Scan for the cell matching the given text and deliver its [X, Y] coordinate at center. 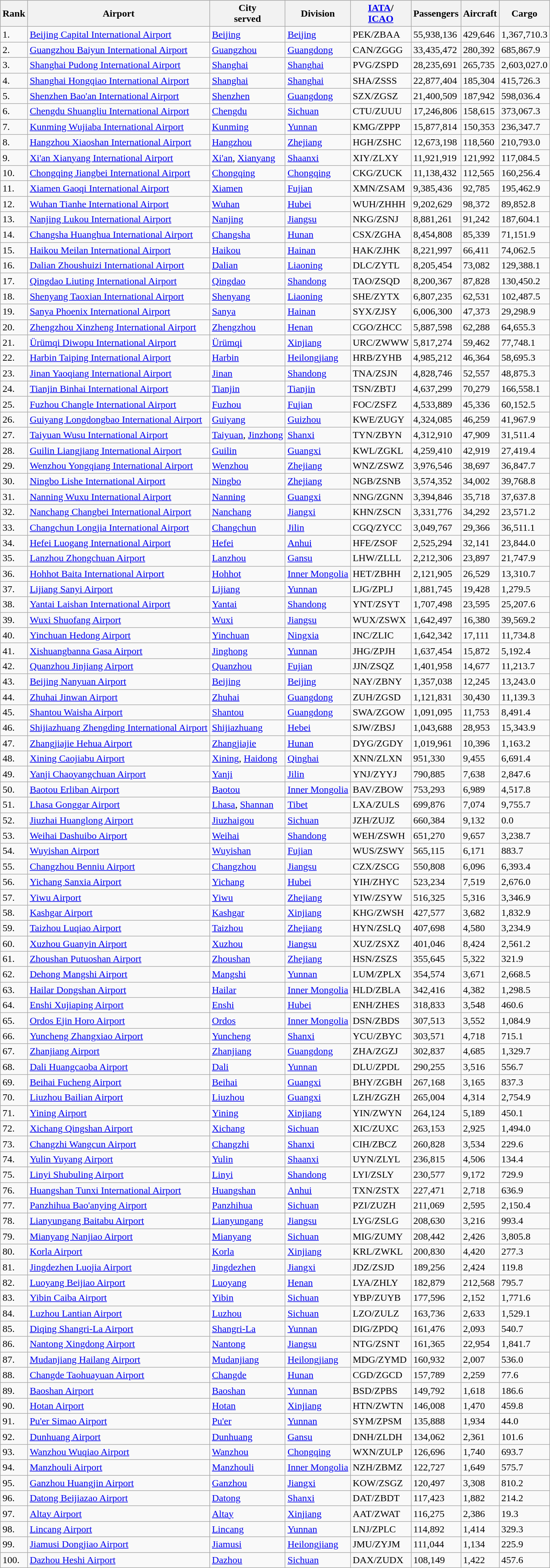
DAX/ZUDX [381, 1560]
92,785 [480, 188]
66,411 [480, 250]
161,476 [436, 1329]
Yiwu [248, 897]
12. [14, 204]
Shantou [248, 713]
CKG/ZUCK [381, 173]
9,657 [480, 836]
41,967.9 [525, 419]
62. [14, 974]
Xiamen [248, 188]
NZH/ZBMZ [381, 1468]
460.6 [525, 1005]
PZI/ZUZH [381, 1206]
9,455 [480, 759]
ZHA/ZGZJ [381, 1051]
14,677 [480, 666]
230,577 [436, 1174]
Zhanjiang [248, 1051]
Yuncheng Zhangxiao Airport [119, 1036]
59,462 [480, 343]
Shenyang [248, 296]
KWE/ZUGY [381, 419]
Zhanjiang Airport [119, 1051]
DIG/ZPDQ [381, 1329]
2,361 [480, 1437]
1,649 [480, 1468]
Mangshi [248, 974]
94. [14, 1468]
3,216 [480, 1221]
WEH/ZSWH [381, 836]
342,416 [436, 990]
Sanya [248, 312]
4,324,085 [436, 419]
Chengdu [248, 111]
7,074 [480, 805]
29,298.9 [525, 312]
21,747.9 [525, 558]
WUS/ZSWY [381, 851]
8,221,997 [436, 250]
LHW/ZLLL [381, 558]
30,430 [480, 697]
73. [14, 1144]
45,336 [480, 404]
91. [14, 1421]
401,046 [436, 944]
88. [14, 1375]
Jiamusi Dongjiao Airport [119, 1545]
177,596 [436, 1298]
Guilin [248, 451]
Xichang Qingshan Airport [119, 1128]
TNA/ZSJN [381, 373]
753,293 [436, 789]
LZH/ZGZH [381, 1098]
MDG/ZYMD [381, 1360]
YBP/ZUYB [381, 1298]
9,202,629 [436, 204]
Enshi Xujiaping Airport [119, 1005]
73,082 [480, 266]
Ordos Ejin Horo Airport [119, 1021]
WUX/ZSWX [381, 620]
Wanzhou [248, 1452]
Mudanjiang Hailang Airport [119, 1360]
77.6 [525, 1375]
2,925 [480, 1128]
31. [14, 497]
4,420 [480, 1252]
43. [14, 681]
3,049,767 [436, 528]
6,807,235 [436, 296]
SZX/ZGSZ [381, 96]
YCU/ZBYC [381, 1036]
3,548 [480, 1005]
SWA/ZGOW [381, 713]
33. [14, 528]
1,043,688 [436, 728]
Panzhihua [248, 1206]
37. [14, 589]
Zhuhai [248, 697]
Changzhi Wangcun Airport [119, 1144]
CSX/ZGHA [381, 235]
195,462.9 [525, 188]
187,942 [480, 96]
LJG/ZPLJ [381, 589]
13,310.7 [525, 574]
34. [14, 543]
21,400,509 [436, 96]
2,633 [480, 1313]
Qinghai [318, 759]
6,393.4 [525, 866]
KWL/ZGKL [381, 451]
126,696 [436, 1452]
Baoshan Airport [119, 1390]
5,887,598 [436, 327]
SHA/ZSSS [381, 81]
NTG/ZSNT [381, 1344]
17. [14, 281]
Jingdezhen Luojia Airport [119, 1267]
565,115 [436, 851]
2,152 [480, 1298]
15,877,814 [436, 127]
LXA/ZULS [381, 805]
134,062 [436, 1437]
Jinan [248, 373]
97. [14, 1514]
540.7 [525, 1329]
27. [14, 435]
Shenyang Taoxian International Airport [119, 296]
22. [14, 358]
556.7 [525, 1067]
Guizhou [318, 419]
Dunhuang Airport [119, 1437]
Zhuhai Jinwan Airport [119, 697]
28. [14, 451]
Hefei [248, 543]
79. [14, 1236]
87,828 [480, 281]
Haikou Meilan International Airport [119, 250]
IATA/ICAO [381, 14]
72. [14, 1128]
Nanning [248, 497]
Ürümqi Diwopu International Airport [119, 343]
212,568 [480, 1283]
Sanya Phoenix International Airport [119, 312]
651,270 [436, 836]
SYM/ZPSM [381, 1421]
6,989 [480, 789]
22,954 [480, 1344]
LYI/ZSLY [381, 1174]
Yinchuan [248, 635]
46,259 [480, 419]
130,450.2 [525, 281]
Dali Huangcaoba Airport [119, 1067]
DLC/ZYTL [381, 266]
1,367,710.3 [525, 34]
Lhasa, Shannan [248, 805]
4,517.8 [525, 789]
Jinghong [248, 651]
Guiyang Longdongbao International Airport [119, 419]
74,062.5 [525, 250]
26. [14, 419]
UYN/ZLYL [381, 1159]
Wuyishan [248, 851]
Dalian [248, 266]
2,847.6 [525, 774]
Hohhot [248, 574]
75. [14, 1174]
1,401,958 [436, 666]
Yichang Sanxia Airport [119, 882]
27,419.4 [525, 451]
DAT/ZBDT [381, 1498]
55. [14, 866]
TSN/ZBTJ [381, 389]
Qingdao Liuting International Airport [119, 281]
Hohhot Baita International Airport [119, 574]
44.0 [525, 1421]
3,165 [480, 1082]
Changsha Huanghua International Airport [119, 235]
302,837 [436, 1051]
185,304 [480, 81]
693.7 [525, 1452]
Altay [248, 1514]
Yantai [248, 604]
Changzhou Benniu Airport [119, 866]
321.9 [525, 959]
Wuyishan Airport [119, 851]
44. [14, 697]
Wenzhou [248, 466]
36. [14, 574]
429,646 [480, 34]
1,841.7 [525, 1344]
CZX/ZSCG [381, 866]
318,833 [436, 1005]
Pu'er Simao Airport [119, 1421]
Yinchuan Hedong Airport [119, 635]
15,872 [480, 651]
2,424 [480, 1267]
Taizhou Luqiao Airport [119, 928]
85,339 [480, 235]
87. [14, 1360]
29. [14, 466]
2,007 [480, 1360]
111,044 [436, 1545]
157,789 [436, 1375]
229.6 [525, 1144]
LZO/ZULZ [381, 1313]
YIW/ZSYW [381, 897]
4,312,910 [436, 435]
2,150.4 [525, 1206]
1,121,831 [436, 697]
Yanji [248, 774]
3,346.9 [525, 897]
225.9 [525, 1545]
FOC/ZSFZ [381, 404]
42,919 [480, 451]
60. [14, 944]
TAO/ZSQD [381, 281]
Shanghai Pudong International Airport [119, 65]
15. [14, 250]
5. [14, 96]
1,881,745 [436, 589]
4,828,746 [436, 373]
Changzhi [248, 1144]
267,168 [436, 1082]
38. [14, 604]
3,552 [480, 1021]
Mudanjiang [248, 1360]
993.4 [525, 1221]
Ganzhou Huangjin Airport [119, 1483]
90. [14, 1406]
58. [14, 913]
Jingdezhen [248, 1267]
HRB/ZYHB [381, 358]
Guangzhou Baiyun International Airport [119, 50]
265,004 [436, 1098]
Mianyang Nanjiao Airport [119, 1236]
55,938,136 [436, 34]
6. [14, 111]
52. [14, 820]
1,329.7 [525, 1051]
SHE/ZYTX [381, 296]
36,511.1 [525, 528]
48. [14, 759]
1,134 [480, 1545]
Changde Taohuayuan Airport [119, 1375]
7. [14, 127]
Hangzhou [248, 142]
457.6 [525, 1560]
Lijiang [248, 589]
8. [14, 142]
KOW/ZSGZ [381, 1483]
Yiwu Airport [119, 897]
TYN/ZBYN [381, 435]
24. [14, 389]
790,885 [436, 774]
31,511.4 [525, 435]
Xining, Haidong [248, 759]
23. [14, 373]
Guangzhou [248, 50]
29,366 [480, 528]
YNJ/ZYYJ [381, 774]
49. [14, 774]
118,560 [480, 142]
Hefei Luogang International Airport [119, 543]
Hotan Airport [119, 1406]
598,036.4 [525, 96]
4. [14, 81]
Hailar [248, 990]
99. [14, 1545]
951,330 [436, 759]
70. [14, 1098]
NGB/ZSNB [381, 481]
3,331,776 [436, 512]
12,245 [480, 681]
Ürümqi [248, 343]
Yulin Yuyang Airport [119, 1159]
Zhangjiajie [248, 743]
415,726.3 [525, 81]
795.7 [525, 1283]
Fuzhou [248, 404]
CTU/ZUUU [381, 111]
Wanzhou Wuqiao Airport [119, 1452]
810.2 [525, 1483]
66. [14, 1036]
Airport [119, 14]
INC/ZLIC [381, 635]
YNT/ZSYT [381, 604]
35,718 [480, 497]
77. [14, 1206]
33,435,472 [436, 50]
373,067.3 [525, 111]
Taiyuan, Jinzhong [248, 435]
4,685 [480, 1051]
Division [318, 14]
160,256.4 [525, 173]
Passengers [436, 14]
Luzhou Lantian Airport [119, 1313]
Lianyungang Baitabu Airport [119, 1221]
11,213.7 [525, 666]
XMN/ZSAM [381, 188]
AAT/ZWAT [381, 1514]
71. [14, 1113]
277.3 [525, 1252]
837.3 [525, 1082]
Weihai Dashuibo Airport [119, 836]
46,364 [480, 358]
47,909 [480, 435]
290,255 [436, 1067]
1,832.9 [525, 913]
Beihai Fucheng Airport [119, 1082]
LYA/ZHLY [381, 1283]
14. [14, 235]
42. [14, 666]
NAY/ZBNY [381, 681]
4,718 [480, 1036]
4,580 [480, 928]
PVG/ZSPD [381, 65]
98,372 [480, 204]
1,707,498 [436, 604]
Cityserved [248, 14]
3,574,352 [436, 481]
WNZ/ZSWZ [381, 466]
117,423 [436, 1498]
Korla Airport [119, 1252]
69. [14, 1082]
4,506 [480, 1159]
11. [14, 188]
9. [14, 157]
Zhoushan [248, 959]
Yining Airport [119, 1113]
Wuhan [248, 204]
1,494.0 [525, 1128]
102,487.5 [525, 296]
Xiamen Gaoqi International Airport [119, 188]
84. [14, 1313]
2,121,905 [436, 574]
5,316 [480, 897]
65. [14, 1021]
DSN/ZBDS [381, 1021]
166,558.1 [525, 389]
3,394,846 [436, 497]
Guilin Liangjiang International Airport [119, 451]
30. [14, 481]
Jinan Yaoqiang International Airport [119, 373]
Datong Beijiazao Airport [119, 1498]
161,365 [436, 1344]
1,414 [480, 1529]
11,921,919 [436, 157]
3,805.8 [525, 1236]
YIH/ZHYC [381, 882]
7,519 [480, 882]
36,847.7 [525, 466]
Zhengzhou Xinzheng International Airport [119, 327]
2,754.9 [525, 1098]
Panzhihua Bao'anying Airport [119, 1206]
LNJ/ZPLC [381, 1529]
883.7 [525, 851]
URC/ZWWW [381, 343]
ENH/ZHES [381, 1005]
25. [14, 404]
3,534 [480, 1144]
7,638 [480, 774]
Chongqing Jiangbei International Airport [119, 173]
Chengdu Shuangliu International Airport [119, 111]
Shenzhen Bao'an International Airport [119, 96]
Weihai [248, 836]
23,571.2 [525, 512]
1,357,038 [436, 681]
8,881,261 [436, 219]
17,111 [480, 635]
150,353 [480, 127]
Quanzhou [248, 666]
Yining [248, 1113]
32. [14, 512]
Dehong Mangshi Airport [119, 974]
51. [14, 805]
Luzhou [248, 1313]
HAK/ZJHK [381, 250]
Ningbo Lishe International Airport [119, 481]
8,491.4 [525, 713]
2,718 [480, 1190]
XNN/ZLXN [381, 759]
JMU/ZYJM [381, 1545]
61. [14, 959]
Xining Caojiabu Airport [119, 759]
PEK/ZBAA [381, 34]
4,533,889 [436, 404]
Changzhou [248, 866]
100. [14, 1560]
4,382 [480, 990]
22,877,404 [436, 81]
HTN/ZWTN [381, 1406]
3,682 [480, 913]
57. [14, 897]
3,308 [480, 1483]
1,771.6 [525, 1298]
1,422 [480, 1560]
129,388.1 [525, 266]
19. [14, 312]
HGH/ZSHC [381, 142]
182,879 [436, 1283]
83. [14, 1298]
MIG/ZUMY [381, 1236]
DLU/ZPDL [381, 1067]
Taiyuan Wusu International Airport [119, 435]
26,529 [480, 574]
64,655.3 [525, 327]
Yuncheng [248, 1036]
34,002 [480, 481]
59. [14, 928]
JDZ/ZSJD [381, 1267]
91,242 [480, 219]
82. [14, 1283]
121,992 [480, 157]
16,380 [480, 620]
Lanzhou [248, 558]
Haikou [248, 250]
3,238.7 [525, 836]
1. [14, 34]
18. [14, 296]
1,882 [480, 1498]
9,132 [480, 820]
1,163.2 [525, 743]
210,793.0 [525, 142]
134.4 [525, 1159]
HET/ZBHH [381, 574]
Beijing Nanyuan Airport [119, 681]
307,513 [436, 1021]
53. [14, 836]
260,828 [436, 1144]
Linyi [248, 1174]
28,235,691 [436, 65]
2,676.0 [525, 882]
Xuzhou [248, 944]
2,603,027.0 [525, 65]
LUM/ZPLX [381, 974]
Huangshan [248, 1190]
119.8 [525, 1267]
575.7 [525, 1468]
13,243.0 [525, 681]
HSN/ZSZS [381, 959]
BAV/ZBOW [381, 789]
93. [14, 1452]
3,671 [480, 974]
160,932 [436, 1360]
211,069 [436, 1206]
12,673,198 [436, 142]
6,006,300 [436, 312]
9,385,436 [436, 188]
71,151.9 [525, 235]
Changchun [248, 528]
96. [14, 1498]
149,792 [436, 1390]
Taizhou [248, 928]
265,735 [480, 65]
Nantong [248, 1344]
Korla [248, 1252]
8,424 [480, 944]
2,426 [480, 1236]
355,645 [436, 959]
3. [14, 65]
264,124 [436, 1113]
Dazhou Heshi Airport [119, 1560]
Quanzhou Jinjiang Airport [119, 666]
39,768.8 [525, 481]
8,200,367 [436, 281]
56. [14, 882]
Yichang [248, 882]
50. [14, 789]
48,875.3 [525, 373]
101.6 [525, 1437]
Wenzhou Yongqiang International Airport [119, 466]
Ningbo [248, 481]
Harbin Taiping International Airport [119, 358]
4,259,410 [436, 451]
67. [14, 1051]
CAN/ZGGG [381, 50]
Huangshan Tunxi International Airport [119, 1190]
685,867.9 [525, 50]
2,212,306 [436, 558]
80. [14, 1252]
46. [14, 728]
62,288 [480, 327]
Luoyang [248, 1283]
1,934 [480, 1421]
Nanjing Lukou International Airport [119, 219]
Dalian Zhoushuizi International Airport [119, 266]
60,152.5 [525, 404]
Baotou [248, 789]
1,529.1 [525, 1313]
1,279.5 [525, 589]
38,697 [480, 466]
Shenzhen [248, 96]
Lijiang Sanyi Airport [119, 589]
Xi'an Xianyang International Airport [119, 157]
Pu'er [248, 1421]
116,275 [436, 1514]
LYG/ZSLG [381, 1221]
35. [14, 558]
3,234.9 [525, 928]
52,557 [480, 373]
715.1 [525, 1036]
Hebei [318, 728]
1,470 [480, 1406]
2. [14, 50]
Luoyang Beijiao Airport [119, 1283]
74. [14, 1159]
11,138,432 [436, 173]
729.9 [525, 1174]
9,172 [480, 1174]
6,096 [480, 866]
117,084.5 [525, 157]
450.1 [525, 1113]
1,019,961 [436, 743]
Lincang [248, 1529]
XUZ/ZSXZ [381, 944]
63. [14, 990]
Yibin [248, 1298]
Mianyang [248, 1236]
Changsha [248, 235]
Shantou Waisha Airport [119, 713]
146,008 [436, 1406]
1,618 [480, 1390]
236,347.7 [525, 127]
47. [14, 743]
17,246,806 [436, 111]
699,876 [436, 805]
187,604.1 [525, 219]
Changchun Longjia International Airport [119, 528]
Nanchang Changbei International Airport [119, 512]
Hailar Dongshan Airport [119, 990]
NNG/ZGNN [381, 497]
9,755.7 [525, 805]
76. [14, 1190]
WUH/ZHHH [381, 204]
Nanjing [248, 219]
Shangri-La [248, 1329]
ZUH/ZGSD [381, 697]
8,454,808 [436, 235]
Xichang [248, 1128]
Shijiazhuang Zhengding International Airport [119, 728]
39,569.2 [525, 620]
Dali [248, 1067]
208,442 [436, 1236]
10. [14, 173]
Nanchang [248, 512]
Nanning Wuxu International Airport [119, 497]
5,322 [480, 959]
20. [14, 327]
Fuzhou Changle International Airport [119, 404]
158,615 [480, 111]
Datong [248, 1498]
Liuzhou Bailian Airport [119, 1098]
37,637.8 [525, 497]
45. [14, 713]
1,740 [480, 1452]
39. [14, 620]
Beijing Capital International Airport [119, 34]
4,985,212 [436, 358]
Jiuzhai Huanglong Airport [119, 820]
Beihai [248, 1082]
1,084.9 [525, 1021]
Kashgar Airport [119, 913]
11,139.3 [525, 697]
Yantai Laishan International Airport [119, 604]
227,471 [436, 1190]
Harbin [248, 358]
28,953 [480, 728]
Manzhouli [248, 1468]
64. [14, 1005]
214.2 [525, 1498]
KMG/ZPPP [381, 127]
NKG/ZSNJ [381, 219]
1,298.5 [525, 990]
Cargo [525, 14]
32,141 [480, 543]
459.8 [525, 1406]
JJN/ZSQZ [381, 666]
Lanzhou Zhongchuan Airport [119, 558]
5,189 [480, 1113]
Hangzhou Xiaoshan International Airport [119, 142]
19,428 [480, 589]
5,192.4 [525, 651]
DYG/ZGDY [381, 743]
8,205,454 [436, 266]
70,279 [480, 389]
Altay Airport [119, 1514]
Jiuzhaigou [248, 820]
Nantong Xingdong Airport [119, 1344]
2,668.5 [525, 974]
303,571 [436, 1036]
89. [14, 1390]
1,642,342 [436, 635]
112,565 [480, 173]
Baoshan [248, 1390]
114,892 [436, 1529]
YIN/ZWYN [381, 1113]
Zhoushan Putuoshan Airport [119, 959]
1,091,095 [436, 713]
329.3 [525, 1529]
523,234 [436, 882]
163,736 [436, 1313]
660,384 [436, 820]
263,153 [436, 1128]
Diqing Shangri-La Airport [119, 1329]
120,497 [436, 1483]
Wuhan Tianhe International Airport [119, 204]
21. [14, 343]
58,695.3 [525, 358]
98. [14, 1529]
SYX/ZJSY [381, 312]
54. [14, 851]
89,852.8 [525, 204]
Liuzhou [248, 1098]
Tianjin Binhai International Airport [119, 389]
16. [14, 266]
Rank [14, 14]
68. [14, 1067]
Xuzhou Guanyin Airport [119, 944]
TXN/ZSTX [381, 1190]
4,314 [480, 1098]
407,698 [436, 928]
427,577 [436, 913]
JZH/ZUJZ [381, 820]
Changde [248, 1375]
2,093 [480, 1329]
5,817,274 [436, 343]
85. [14, 1329]
Yulin [248, 1159]
236,815 [436, 1159]
Zhengzhou [248, 327]
189,256 [436, 1267]
Guiyang [248, 419]
WXN/ZULP [381, 1452]
122,727 [436, 1468]
11,753 [480, 713]
Qingdao [248, 281]
BHY/ZGBH [381, 1082]
CGQ/ZYCC [381, 528]
13. [14, 219]
62,531 [480, 296]
135,888 [436, 1421]
Dunhuang [248, 1437]
23,595 [480, 604]
KHG/ZWSH [381, 913]
Tibet [318, 805]
Xi'an, Xianyang [248, 157]
23,844.0 [525, 543]
XIC/ZUXC [381, 1128]
KHN/ZSCN [381, 512]
186.6 [525, 1390]
86. [14, 1344]
Shanghai Hongqiao International Airport [119, 81]
200,830 [436, 1252]
4,637,299 [436, 389]
Linyi Shubuling Airport [119, 1174]
550,808 [436, 866]
3,516 [480, 1067]
Enshi [248, 1005]
HFE/ZSOF [381, 543]
3,976,546 [436, 466]
CGD/ZGCD [381, 1375]
41. [14, 651]
95. [14, 1483]
108,149 [436, 1560]
354,574 [436, 974]
77,748.1 [525, 343]
Dazhou [248, 1560]
11,734.8 [525, 635]
Lincang Airport [119, 1529]
Lhasa Gonggar Airport [119, 805]
516,325 [436, 897]
78. [14, 1221]
Kunming Wujiaba International Airport [119, 127]
2,525,294 [436, 543]
0.0 [525, 820]
DNH/ZLDH [381, 1437]
6,691.4 [525, 759]
280,392 [480, 50]
Manzhouli Airport [119, 1468]
Kashgar [248, 913]
Baotou Erliban Airport [119, 789]
CGO/ZHCC [381, 327]
HYN/ZSLQ [381, 928]
47,373 [480, 312]
10,396 [480, 743]
2,561.2 [525, 944]
Zhangjiajie Hehua Airport [119, 743]
Aircraft [480, 14]
Xishuangbanna Gasa Airport [119, 651]
Kunming [248, 127]
Yanji Chaoyangchuan Airport [119, 774]
Jiamusi [248, 1545]
208,630 [436, 1221]
6,171 [480, 851]
Wuxi [248, 620]
40. [14, 635]
JHG/ZPJH [381, 651]
636.9 [525, 1190]
Ningxia [318, 635]
23,897 [480, 558]
Ordos [248, 1021]
34,292 [480, 512]
536.0 [525, 1360]
92. [14, 1437]
XIY/ZLXY [381, 157]
HLD/ZBLA [381, 990]
Yibin Caiba Airport [119, 1298]
BSD/ZPBS [381, 1390]
1,642,497 [436, 620]
81. [14, 1267]
15,343.9 [525, 728]
Shijiazhuang [248, 728]
19.3 [525, 1514]
SJW/ZBSJ [381, 728]
Lianyungang [248, 1221]
KRL/ZWKL [381, 1252]
1,637,454 [436, 651]
CIH/ZBCZ [381, 1144]
2,595 [480, 1206]
Wuxi Shuofang Airport [119, 620]
25,207.6 [525, 604]
Ganzhou [248, 1483]
2,259 [480, 1375]
Hotan [248, 1406]
2,386 [480, 1514]
